Output the [x, y] coordinate of the center of the cell containing the given text.  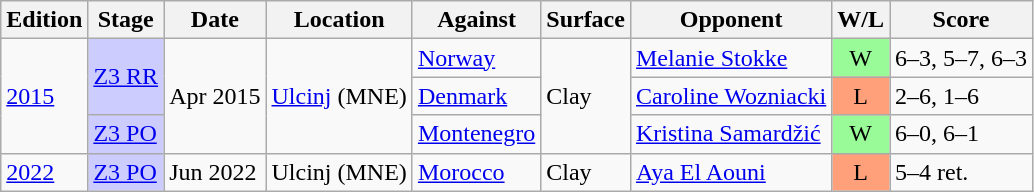
Opponent [730, 20]
Morocco [476, 172]
Score [962, 20]
2–6, 1–6 [962, 96]
Aya El Aouni [730, 172]
Against [476, 20]
Location [339, 20]
6–3, 5–7, 6–3 [962, 58]
2022 [44, 172]
2015 [44, 96]
Montenegro [476, 134]
Jun 2022 [215, 172]
5–4 ret. [962, 172]
Stage [126, 20]
Denmark [476, 96]
Norway [476, 58]
Date [215, 20]
Caroline Wozniacki [730, 96]
W/L [861, 20]
Edition [44, 20]
Surface [586, 20]
Z3 RR [126, 77]
Apr 2015 [215, 96]
Melanie Stokke [730, 58]
Kristina Samardžić [730, 134]
6–0, 6–1 [962, 134]
